Determine the (X, Y) coordinate at the center of the cell enclosing the given text.  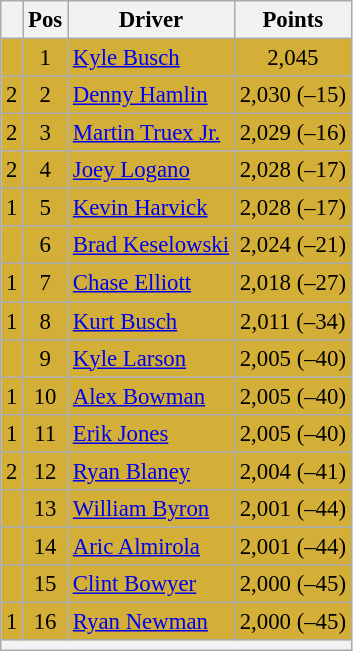
2,030 (–15) (292, 95)
2,029 (–16) (292, 133)
15 (46, 584)
Denny Hamlin (152, 95)
2,011 (–34) (292, 321)
Clint Bowyer (152, 584)
4 (46, 170)
3 (46, 133)
Kurt Busch (152, 321)
Martin Truex Jr. (152, 133)
Joey Logano (152, 170)
Kyle Larson (152, 358)
Pos (46, 20)
14 (46, 546)
2,004 (–41) (292, 471)
Brad Keselowski (152, 245)
13 (46, 509)
Kevin Harvick (152, 208)
William Byron (152, 509)
Erik Jones (152, 433)
16 (46, 621)
Kyle Busch (152, 58)
2,045 (292, 58)
12 (46, 471)
2,024 (–21) (292, 245)
Alex Bowman (152, 396)
10 (46, 396)
5 (46, 208)
7 (46, 283)
Ryan Blaney (152, 471)
2,018 (–27) (292, 283)
6 (46, 245)
Aric Almirola (152, 546)
Chase Elliott (152, 283)
9 (46, 358)
Points (292, 20)
11 (46, 433)
8 (46, 321)
Ryan Newman (152, 621)
Driver (152, 20)
